Extract the [X, Y] coordinate from the center of the cell holding the provided text.  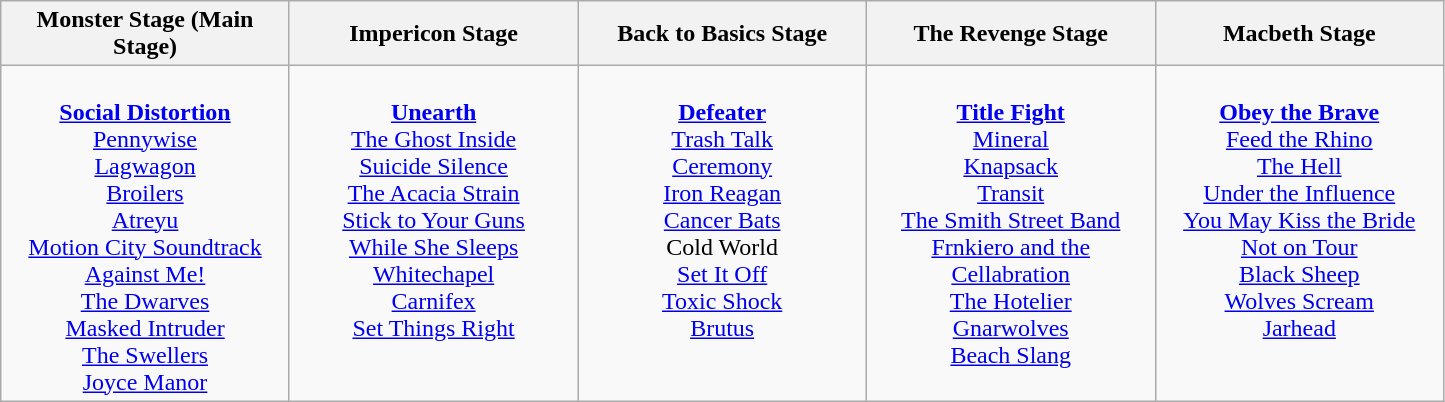
Social Distortion Pennywise Lagwagon Broilers Atreyu Motion City Soundtrack Against Me! The Dwarves Masked Intruder The Swellers Joyce Manor [146, 234]
Unearth The Ghost Inside Suicide Silence The Acacia Strain Stick to Your Guns While She Sleeps Whitechapel Carnifex Set Things Right [434, 234]
Back to Basics Stage [722, 34]
Monster Stage (Main Stage) [146, 34]
Defeater Trash Talk Ceremony Iron Reagan Cancer Bats Cold World Set It Off Toxic Shock Brutus [722, 234]
Impericon Stage [434, 34]
The Revenge Stage [1010, 34]
Obey the Brave Feed the Rhino The Hell Under the Influence You May Kiss the Bride Not on Tour Black Sheep Wolves Scream Jarhead [1300, 234]
Title Fight Mineral Knapsack Transit The Smith Street Band Frnkiero and the Cellabration The Hotelier Gnarwolves Beach Slang [1010, 234]
Macbeth Stage [1300, 34]
